Return (X, Y) of the center of cell containing provided text 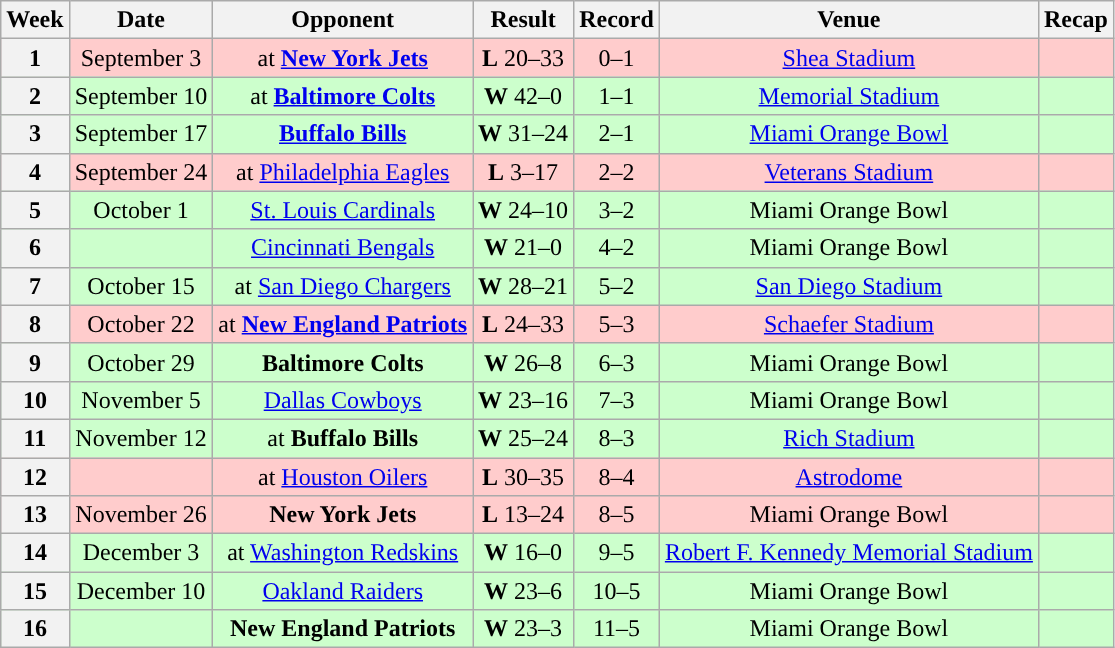
at San Diego Chargers (343, 286)
Cincinnati Bengals (343, 248)
Astrodome (848, 477)
W 28–21 (524, 286)
4 (35, 172)
Oakland Raiders (343, 591)
6 (35, 248)
Veterans Stadium (848, 172)
11 (35, 438)
W 16–0 (524, 553)
Opponent (343, 20)
Buffalo Bills (343, 134)
St. Louis Cardinals (343, 210)
L 20–33 (524, 58)
December 3 (141, 553)
16 (35, 629)
10–5 (617, 591)
W 21–0 (524, 248)
10 (35, 400)
at Philadelphia Eagles (343, 172)
2–2 (617, 172)
Schaefer Stadium (848, 324)
14 (35, 553)
Venue (848, 20)
December 10 (141, 591)
October 15 (141, 286)
W 23–3 (524, 629)
2 (35, 96)
November 5 (141, 400)
L 24–33 (524, 324)
Result (524, 20)
L 30–35 (524, 477)
8–4 (617, 477)
0–1 (617, 58)
Shea Stadium (848, 58)
Rich Stadium (848, 438)
3 (35, 134)
at Washington Redskins (343, 553)
7–3 (617, 400)
New York Jets (343, 515)
8–3 (617, 438)
Week (35, 20)
Dallas Cowboys (343, 400)
at Houston Oilers (343, 477)
8 (35, 324)
September 17 (141, 134)
W 25–24 (524, 438)
W 26–8 (524, 362)
Robert F. Kennedy Memorial Stadium (848, 553)
September 3 (141, 58)
at New York Jets (343, 58)
Date (141, 20)
W 24–10 (524, 210)
W 23–6 (524, 591)
L 13–24 (524, 515)
New England Patriots (343, 629)
Memorial Stadium (848, 96)
1 (35, 58)
2–1 (617, 134)
at Baltimore Colts (343, 96)
9–5 (617, 553)
San Diego Stadium (848, 286)
November 26 (141, 515)
7 (35, 286)
October 29 (141, 362)
5–3 (617, 324)
Record (617, 20)
Baltimore Colts (343, 362)
W 23–16 (524, 400)
September 10 (141, 96)
W 31–24 (524, 134)
October 1 (141, 210)
at New England Patriots (343, 324)
13 (35, 515)
11–5 (617, 629)
4–2 (617, 248)
5–2 (617, 286)
1–1 (617, 96)
9 (35, 362)
8–5 (617, 515)
November 12 (141, 438)
6–3 (617, 362)
W 42–0 (524, 96)
September 24 (141, 172)
at Buffalo Bills (343, 438)
15 (35, 591)
3–2 (617, 210)
L 3–17 (524, 172)
5 (35, 210)
October 22 (141, 324)
Recap (1076, 20)
12 (35, 477)
